Output the [X, Y] coordinate of the center of the cell containing the given text.  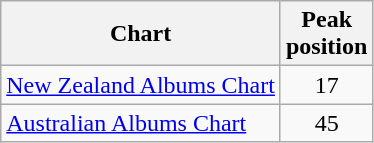
Peakposition [326, 34]
17 [326, 85]
Australian Albums Chart [141, 123]
New Zealand Albums Chart [141, 85]
45 [326, 123]
Chart [141, 34]
